Detect which cell encompasses the target text, then output its [x, y] center coordinate. 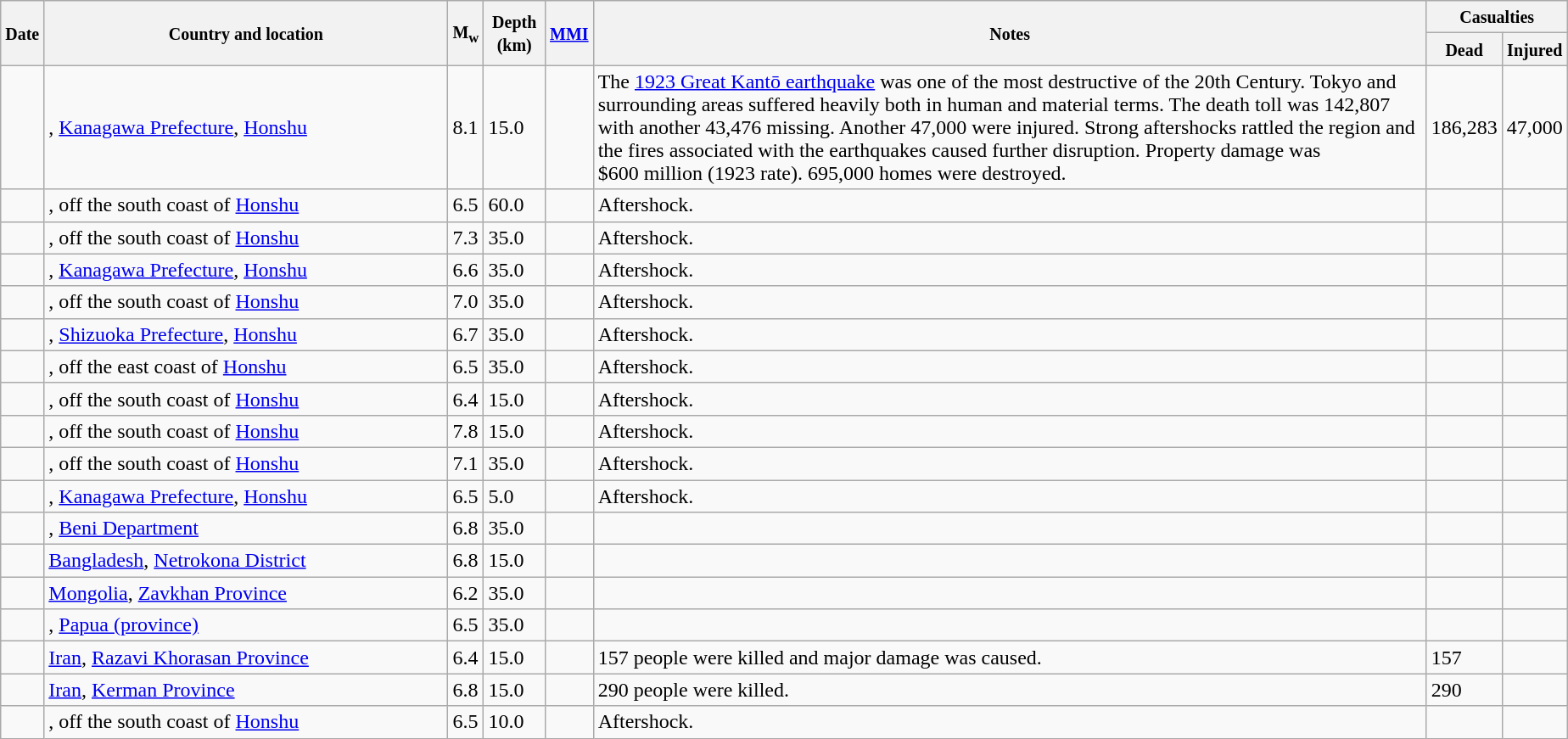
Iran, Kerman Province [246, 690]
Casualties [1497, 17]
8.1 [466, 127]
5.0 [514, 496]
Injured [1534, 49]
Date [22, 33]
7.8 [466, 431]
6.7 [466, 334]
7.1 [466, 463]
290 people were killed. [1010, 690]
157 people were killed and major damage was caused. [1010, 658]
7.0 [466, 302]
290 [1464, 690]
47,000 [1534, 127]
, off the east coast of Honshu [246, 367]
, Shizuoka Prefecture, Honshu [246, 334]
Notes [1010, 33]
60.0 [514, 205]
7.3 [466, 238]
Dead [1464, 49]
186,283 [1464, 127]
10.0 [514, 722]
MMI [570, 33]
157 [1464, 658]
, Papua (province) [246, 625]
Bangladesh, Netrokona District [246, 561]
Mongolia, Zavkhan Province [246, 593]
, Beni Department [246, 529]
Iran, Razavi Khorasan Province [246, 658]
6.2 [466, 593]
6.6 [466, 270]
Country and location [246, 33]
Mw [466, 33]
Depth (km) [514, 33]
